Pinpoint the cell where the given text exists, returning its [x, y] midpoint coordinate. 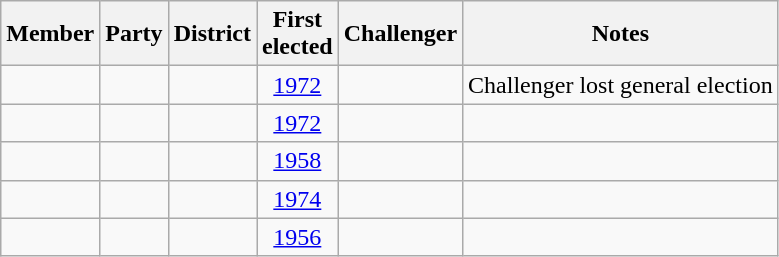
Member [50, 34]
Challenger lost general election [621, 85]
District [212, 34]
1958 [297, 161]
1974 [297, 199]
Party [134, 34]
Challenger [400, 34]
Notes [621, 34]
Firstelected [297, 34]
1956 [297, 237]
